Search for the cell housing the specified text and yield its (x, y) center coordinate. 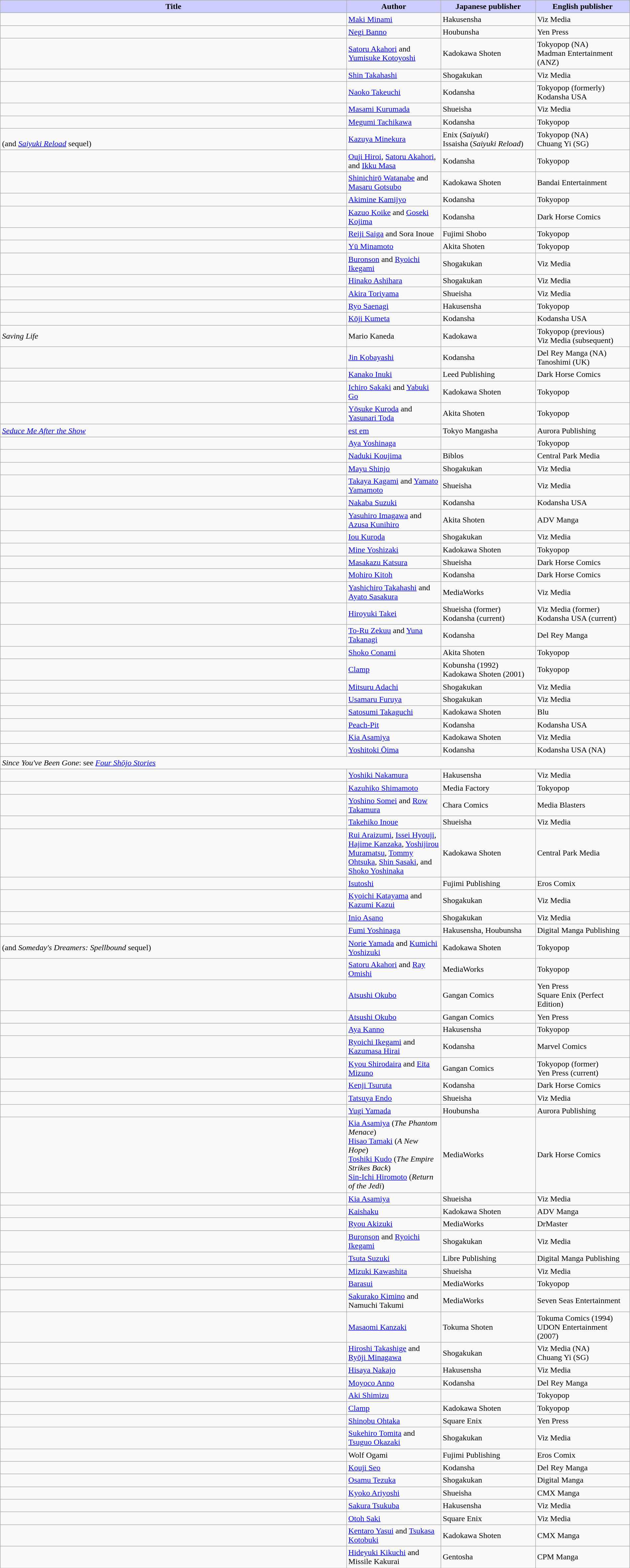
Mayu Shinjo (394, 468)
Masakazu Katsura (394, 562)
Seven Seas Entertainment (582, 1301)
Naduki Koujima (394, 456)
Viz Media (former)Kodansha USA (current) (582, 614)
CPM Manga (582, 1557)
Hinako Ashihara (394, 281)
Osamu Tezuka (394, 1480)
Satosumi Takaguchi (394, 712)
Yōsuke Kuroda and Yasunari Toda (394, 413)
Shinobu Ohtaka (394, 1421)
DrMaster (582, 1224)
Sakurako Kimino and Namuchi Takumi (394, 1301)
(and Saiyuki Reload sequel) (173, 139)
Akimine Kamijyo (394, 199)
Aya Kanno (394, 1030)
Kodansha USA (NA) (582, 750)
Tatsuya Endo (394, 1098)
Iou Kuroda (394, 537)
Shinichirō Watanabe and Masaru Gotsubo (394, 182)
Kanako Inuki (394, 375)
English publisher (582, 7)
Yū Minamoto (394, 247)
Reiji Saiga and Sora Inoue (394, 234)
Seduce Me After the Show (173, 430)
Tokyopop (formerly)Kodansha USA (582, 92)
Kazuhiko Shimamoto (394, 788)
Kazuya Minekura (394, 139)
Naoko Takeuchi (394, 92)
Fujimi Shobo (488, 234)
Takaya Kagami and Yamato Yamamoto (394, 486)
Tokyopop (NA) Madman Entertainment (ANZ) (582, 54)
Viz Media (NA) Chuang Yi (SG) (582, 1353)
Gentosha (488, 1557)
Yoshiki Nakamura (394, 775)
Masaomi Kanzaki (394, 1327)
Leed Publishing (488, 375)
Shoko Conami (394, 652)
Hiroshi Takashige and Ryōji Minagawa (394, 1353)
Yen PressSquare Enix (Perfect Edition) (582, 995)
Kia Asamiya (The Phantom Menace) Hisao Tamaki (A New Hope) Toshiki Kudo (The Empire Strikes Back) Sin-Ichi Hiromoto (Return of the Jedi) (394, 1155)
Aki Shimizu (394, 1396)
Libre Publishing (488, 1258)
Moyoco Anno (394, 1383)
Isutoshi (394, 883)
Usamaru Furuya (394, 699)
Kōji Kumeta (394, 319)
Yashichiro Takahashi and Ayato Sasakura (394, 592)
Ryoichi Ikegami and Kazumasa Hirai (394, 1047)
Tokyo Mangasha (488, 430)
Biblos (488, 456)
Kaishaku (394, 1211)
Otoh Saki (394, 1518)
Peach-Pit (394, 725)
Wolf Ogami (394, 1455)
Sukehiro Tomita and Tsuguo Okazaki (394, 1438)
Shueisha (former)Kodansha (current) (488, 614)
Kyoko Ariyoshi (394, 1493)
Kyoichi Katayama and Kazumi Kazui (394, 901)
Hideyuki Kikuchi and Missile Kakurai (394, 1557)
Media Blasters (582, 805)
Barasui (394, 1284)
Kazuo Koike and Goseki Kojima (394, 217)
Mizuki Kawashita (394, 1271)
Kentaro Yasui and Tsukasa Kotobuki (394, 1535)
Mitsuru Adachi (394, 687)
Negi Banno (394, 32)
Takehiko Inoue (394, 822)
Kobunsha (1992) Kadokawa Shoten (2001) (488, 669)
Shin Takahashi (394, 75)
Akira Toriyama (394, 293)
Norie Yamada and Kumichi Yoshizuki (394, 947)
Maki Minami (394, 19)
Nakaba Suzuki (394, 503)
Masami Kurumada (394, 109)
Ryo Saenagi (394, 306)
Saving Life (173, 336)
Ryou Akizuki (394, 1224)
Author (394, 7)
Digital Manga (582, 1480)
Tokyopop (previous)Viz Media (subsequent) (582, 336)
Japanese publisher (488, 7)
Tokyopop (former) Yen Press (current) (582, 1068)
Bandai Entertainment (582, 182)
est em (394, 430)
Yoshino Somei and Row Takamura (394, 805)
Jin Kobayashi (394, 358)
Hakusensha, Houbunsha (488, 930)
Tokyopop (NA) Chuang Yi (SG) (582, 139)
Mario Kaneda (394, 336)
Kouji Seo (394, 1468)
Enix (Saiyuki) Issaisha (Saiyuki Reload) (488, 139)
Chara Comics (488, 805)
Mohiro Kitoh (394, 575)
Ouji Hiroi, Satoru Akahori, and Ikku Masa (394, 161)
Mine Yoshizaki (394, 550)
Tsuta Suzuki (394, 1258)
Fumi Yoshinaga (394, 930)
Megumi Tachikawa (394, 122)
Satoru Akahori and Ray Omishi (394, 969)
Yasuhiro Imagawa and Azusa Kunihiro (394, 520)
Rui Araizumi, Issei Hyouji, Hajime Kanzaka, Yoshijirou Muramatsu, Tommy Ohtsuka, Shin Sasaki, and Shoko Yoshinaka (394, 853)
Hiroyuki Takei (394, 614)
Satoru Akahori and Yumisuke Kotoyoshi (394, 54)
Sakura Tsukuba (394, 1506)
Kenji Tsuruta (394, 1085)
Blu (582, 712)
Tokuma Shoten (488, 1327)
(and Someday's Dreamers: Spellbound sequel) (173, 947)
Del Rey Manga (NA) Tanoshimi (UK) (582, 358)
Marvel Comics (582, 1047)
Since You've Been Gone: see Four Shōjo Stories (315, 763)
Ichiro Sakaki and Yabuki Go (394, 392)
Kadokawa (488, 336)
Aya Yoshinaga (394, 443)
Hisaya Nakajo (394, 1370)
Title (173, 7)
To-Ru Zekuu and Yuna Takanagi (394, 635)
Media Factory (488, 788)
Inio Asano (394, 918)
Tokuma Comics (1994) UDON Entertainment (2007) (582, 1327)
Kyou Shirodaira and Eita Mizuno (394, 1068)
Yugi Yamada (394, 1111)
Yoshitoki Ōima (394, 750)
